Capture the cell that displays the provided text and extract its (X, Y) central coordinate. 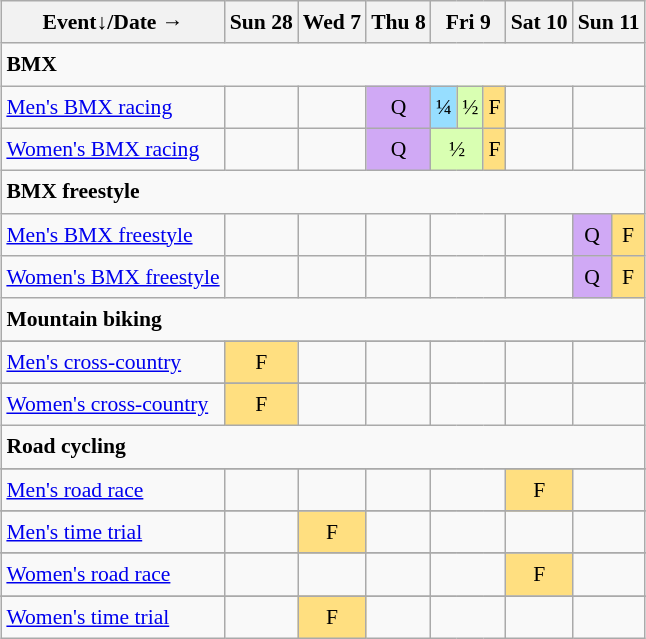
Women's cross-country (112, 404)
Men's road race (112, 490)
Men's BMX racing (112, 108)
Event↓/Date → (112, 22)
¼ (444, 108)
Women's road race (112, 574)
Women's BMX racing (112, 150)
Sun 28 (262, 22)
Women's time trial (112, 618)
Men's BMX freestyle (112, 234)
BMX (322, 64)
Wed 7 (332, 22)
Women's BMX freestyle (112, 278)
Sat 10 (540, 22)
Men's cross-country (112, 362)
Fri 9 (468, 22)
Men's time trial (112, 532)
Mountain biking (322, 320)
BMX freestyle (322, 192)
Thu 8 (398, 22)
Road cycling (322, 448)
Sun 11 (609, 22)
